Extract the (X, Y) coordinate from the center of the cell holding the provided text.  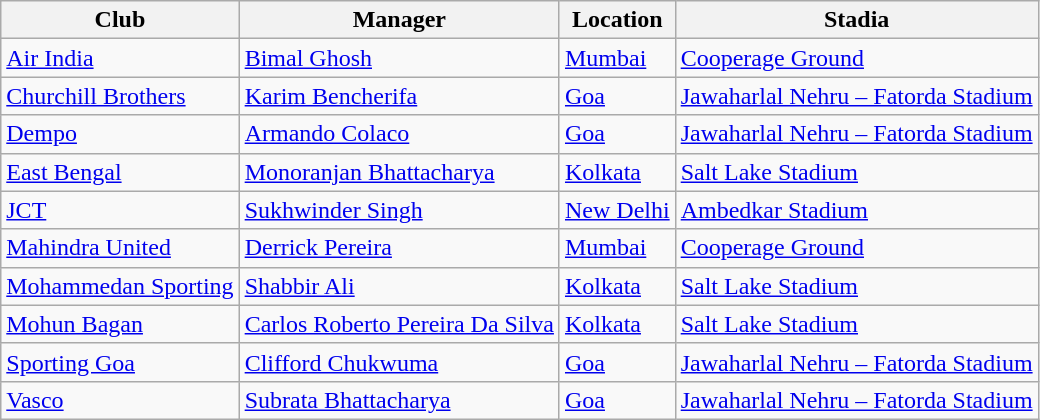
Mohammedan Sporting (120, 286)
Manager (399, 20)
Dempo (120, 134)
East Bengal (120, 172)
Derrick Pereira (399, 248)
Sukhwinder Singh (399, 210)
Shabbir Ali (399, 286)
Air India (120, 58)
Mohun Bagan (120, 324)
Armando Colaco (399, 134)
Subrata Bhattacharya (399, 400)
Ambedkar Stadium (856, 210)
Vasco (120, 400)
Mahindra United (120, 248)
Bimal Ghosh (399, 58)
Location (617, 20)
Churchill Brothers (120, 96)
Clifford Chukwuma (399, 362)
Club (120, 20)
Carlos Roberto Pereira Da Silva (399, 324)
New Delhi (617, 210)
Sporting Goa (120, 362)
Karim Bencherifa (399, 96)
Monoranjan Bhattacharya (399, 172)
JCT (120, 210)
Stadia (856, 20)
